Determine the [x, y] coordinate at the center of the cell enclosing the given text.  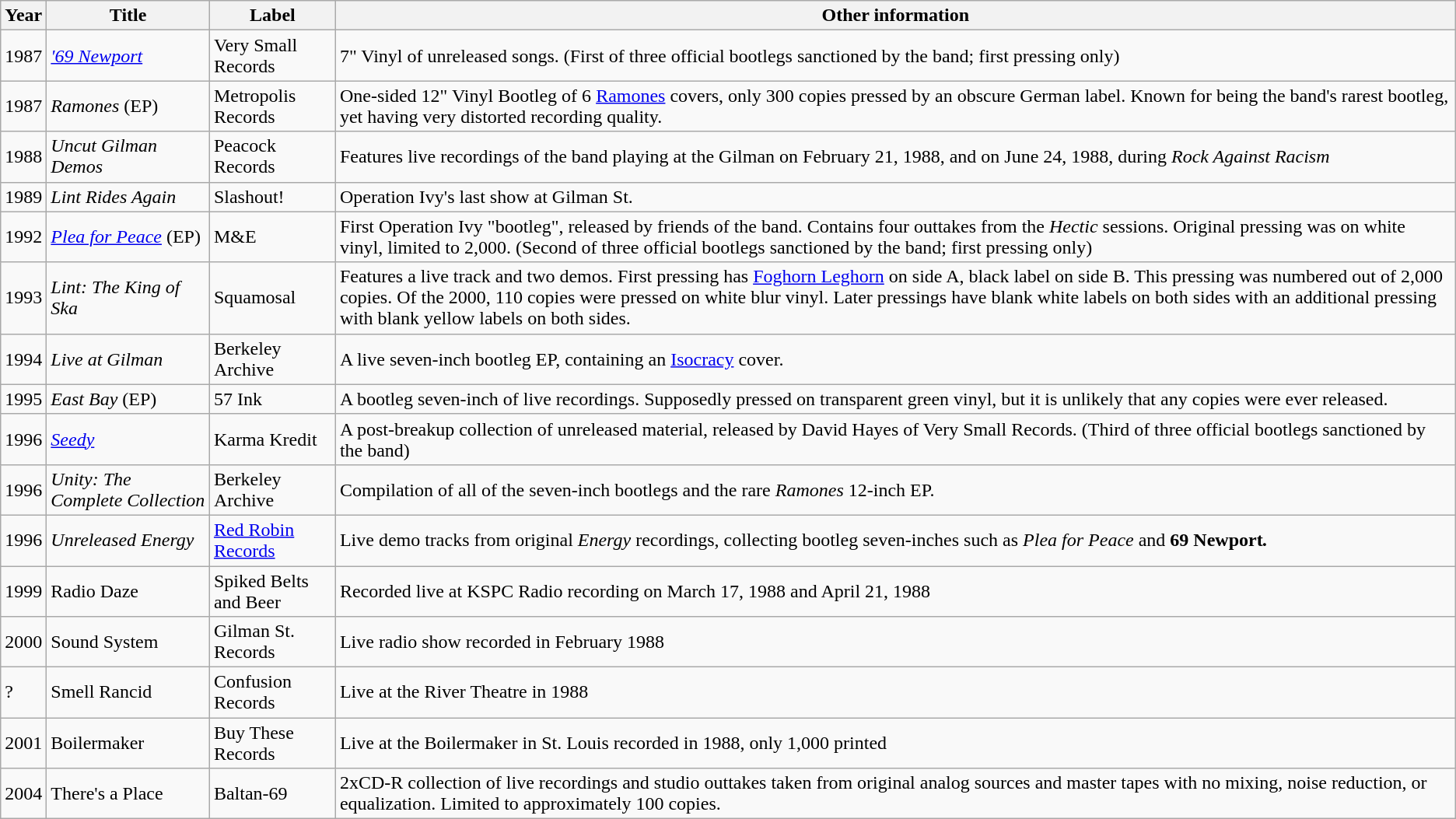
Lint: The King of Ska [128, 298]
Ramones (EP) [128, 106]
Other information [895, 16]
1994 [23, 359]
Operation Ivy's last show at Gilman St. [895, 197]
A live seven-inch bootleg EP, containing an Isocracy cover. [895, 359]
Unreleased Energy [128, 540]
1993 [23, 298]
Live at the River Theatre in 1988 [895, 692]
Very Small Records [272, 56]
? [23, 692]
Boilermaker [128, 744]
Radio Daze [128, 591]
Spiked Belts and Beer [272, 591]
Confusion Records [272, 692]
Live at the Boilermaker in St. Louis recorded in 1988, only 1,000 printed [895, 744]
Title [128, 16]
Red Robin Records [272, 540]
East Bay (EP) [128, 399]
Gilman St. Records [272, 642]
Features live recordings of the band playing at the Gilman on February 21, 1988, and on June 24, 1988, during Rock Against Racism [895, 157]
M&E [272, 236]
Baltan-69 [272, 793]
Live demo tracks from original Energy recordings, collecting bootleg seven-inches such as Plea for Peace and 69 Newport. [895, 540]
Metropolis Records [272, 106]
Karma Kredit [272, 439]
Recorded live at KSPC Radio recording on March 17, 1988 and April 21, 1988 [895, 591]
Seedy [128, 439]
1999 [23, 591]
1995 [23, 399]
'69 Newport [128, 56]
2001 [23, 744]
Buy These Records [272, 744]
1989 [23, 197]
A bootleg seven-inch of live recordings. Supposedly pressed on transparent green vinyl, but it is unlikely that any copies were ever released. [895, 399]
Sound System [128, 642]
Uncut Gilman Demos [128, 157]
57 Ink [272, 399]
1988 [23, 157]
1992 [23, 236]
Live at Gilman [128, 359]
Smell Rancid [128, 692]
Plea for Peace (EP) [128, 236]
Lint Rides Again [128, 197]
Compilation of all of the seven-inch bootlegs and the rare Ramones 12-inch EP. [895, 490]
7" Vinyl of unreleased songs. (First of three official bootlegs sanctioned by the band; first pressing only) [895, 56]
Peacock Records [272, 157]
Year [23, 16]
Squamosal [272, 298]
Slashout! [272, 197]
Unity: The Complete Collection [128, 490]
2000 [23, 642]
Label [272, 16]
There's a Place [128, 793]
Live radio show recorded in February 1988 [895, 642]
2004 [23, 793]
